Detect which cell encompasses the target text, then output its (x, y) center coordinate. 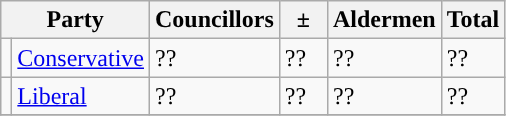
Conservative (81, 58)
Aldermen (384, 20)
Councillors (215, 20)
Liberal (81, 96)
Total (473, 20)
± (303, 20)
Party (76, 20)
